Determine the [x, y] coordinate at the center of the cell enclosing the given text.  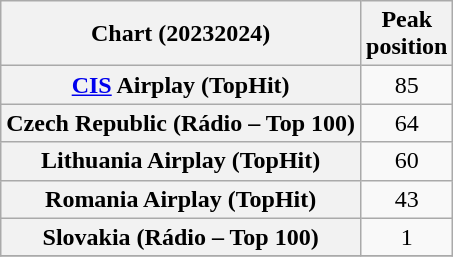
Czech Republic (Rádio – Top 100) [181, 123]
85 [407, 85]
Romania Airplay (TopHit) [181, 199]
64 [407, 123]
1 [407, 237]
CIS Airplay (TopHit) [181, 85]
Lithuania Airplay (TopHit) [181, 161]
60 [407, 161]
43 [407, 199]
Slovakia (Rádio – Top 100) [181, 237]
Peakposition [407, 34]
Chart (20232024) [181, 34]
